Search for the cell housing the specified text and yield its [x, y] center coordinate. 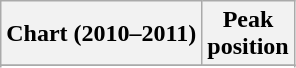
Peakposition [248, 34]
Chart (2010–2011) [102, 34]
